For the text-containing cell, return its midpoint in [x, y] coordinate format. 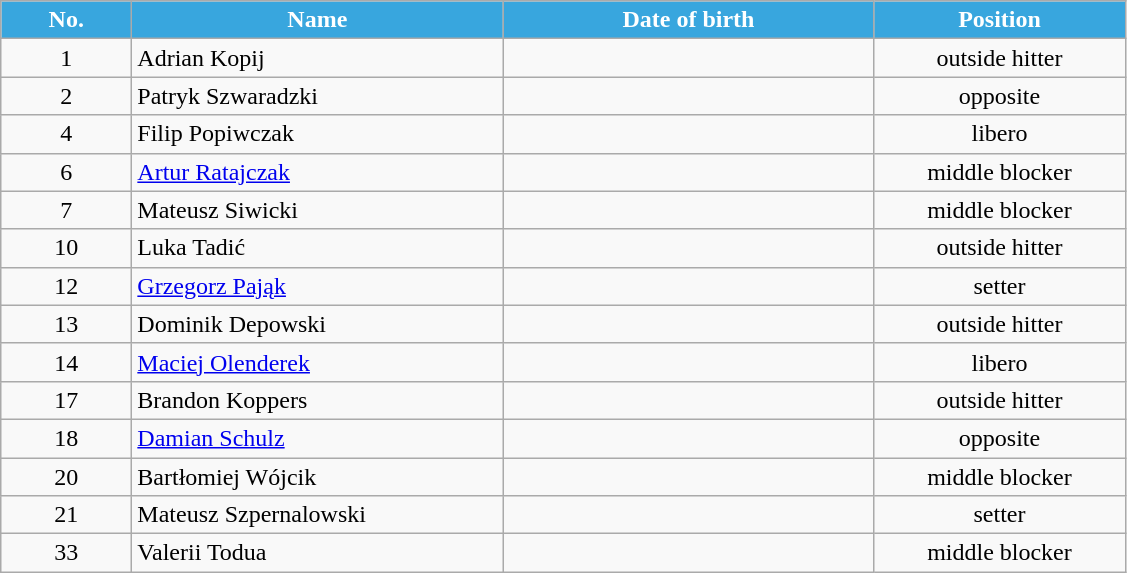
Position [1000, 20]
Patryk Szwaradzki [318, 96]
4 [66, 134]
Artur Ratajczak [318, 172]
33 [66, 553]
Dominik Depowski [318, 324]
14 [66, 362]
No. [66, 20]
17 [66, 400]
7 [66, 210]
6 [66, 172]
21 [66, 515]
2 [66, 96]
Name [318, 20]
Luka Tadić [318, 248]
13 [66, 324]
Adrian Kopij [318, 58]
20 [66, 477]
Date of birth [688, 20]
18 [66, 438]
Valerii Todua [318, 553]
1 [66, 58]
Maciej Olenderek [318, 362]
Mateusz Siwicki [318, 210]
10 [66, 248]
Bartłomiej Wójcik [318, 477]
Brandon Koppers [318, 400]
Damian Schulz [318, 438]
Mateusz Szpernalowski [318, 515]
Filip Popiwczak [318, 134]
Grzegorz Pająk [318, 286]
12 [66, 286]
